Determine the (X, Y) coordinate at the center of the cell enclosing the given text.  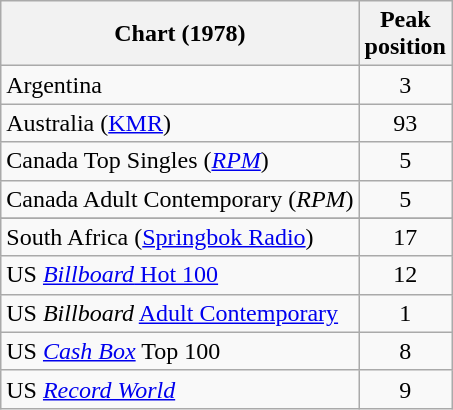
8 (405, 351)
Australia (KMR) (180, 123)
9 (405, 389)
US Cash Box Top 100 (180, 351)
1 (405, 313)
17 (405, 237)
93 (405, 123)
US Billboard Hot 100 (180, 275)
South Africa (Springbok Radio) (180, 237)
Peakposition (405, 34)
Argentina (180, 85)
Chart (1978) (180, 34)
Canada Top Singles (RPM) (180, 161)
US Billboard Adult Contemporary (180, 313)
Canada Adult Contemporary (RPM) (180, 199)
US Record World (180, 389)
12 (405, 275)
3 (405, 85)
